Determine the [X, Y] coordinate at the center of the cell enclosing the given text.  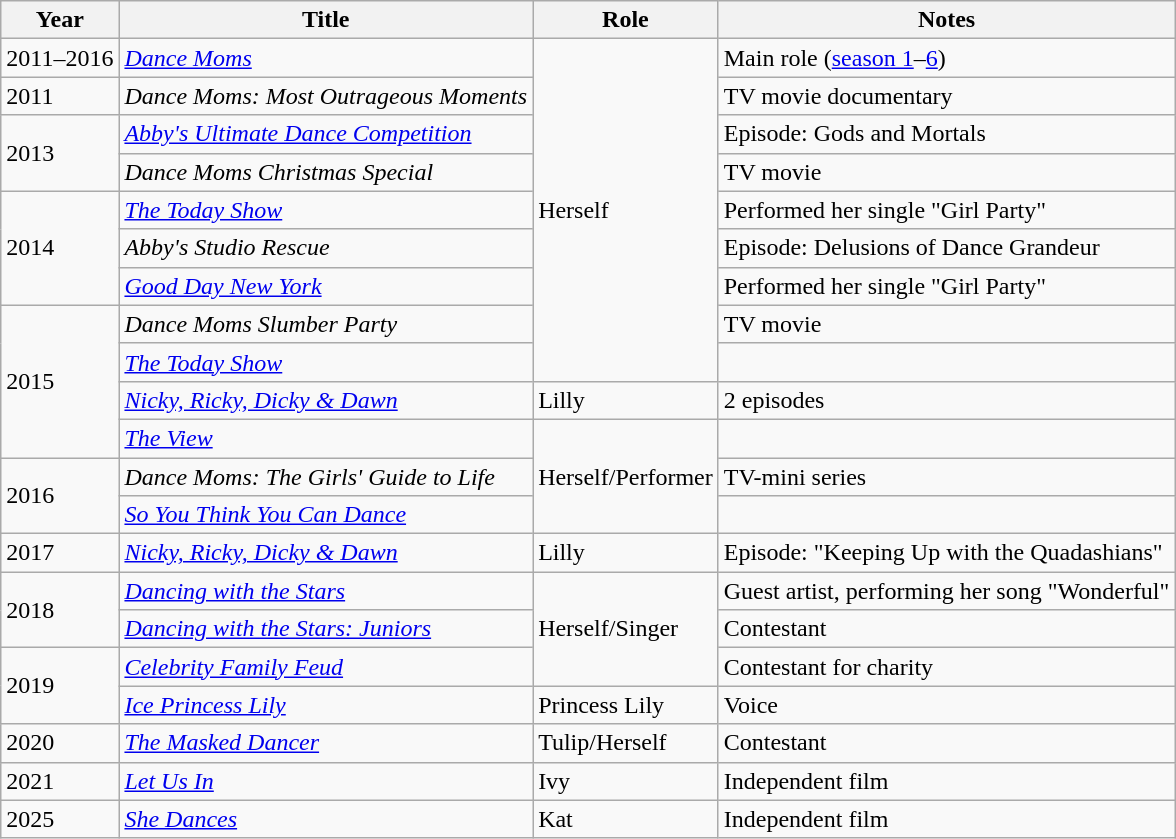
Guest artist, performing her song "Wonderful" [946, 591]
Dancing with the Stars [326, 591]
Role [626, 20]
2014 [60, 248]
2021 [60, 781]
2016 [60, 496]
Contestant for charity [946, 667]
2 episodes [946, 400]
2018 [60, 610]
2011–2016 [60, 58]
She Dances [326, 819]
Herself/Performer [626, 476]
Episode: Gods and Mortals [946, 134]
The Masked Dancer [326, 743]
Kat [626, 819]
2011 [60, 96]
So You Think You Can Dance [326, 515]
Episode: "Keeping Up with the Quadashians" [946, 553]
TV movie documentary [946, 96]
Ice Princess Lily [326, 705]
Voice [946, 705]
Dance Moms Christmas Special [326, 172]
The View [326, 438]
Main role (season 1–6) [946, 58]
Dancing with the Stars: Juniors [326, 629]
Herself [626, 210]
Celebrity Family Feud [326, 667]
Episode: Delusions of Dance Grandeur [946, 248]
2015 [60, 381]
Dance Moms: The Girls' Guide to Life [326, 477]
2017 [60, 553]
Dance Moms Slumber Party [326, 324]
Notes [946, 20]
2020 [60, 743]
Good Day New York [326, 286]
Let Us In [326, 781]
Dance Moms [326, 58]
Dance Moms: Most Outrageous Moments [326, 96]
Princess Lily [626, 705]
2013 [60, 153]
Herself/Singer [626, 629]
Year [60, 20]
2025 [60, 819]
Tulip/Herself [626, 743]
Title [326, 20]
2019 [60, 686]
Abby's Ultimate Dance Competition [326, 134]
TV-mini series [946, 477]
Ivy [626, 781]
Abby's Studio Rescue [326, 248]
